Return (x, y) of the center of cell containing provided text 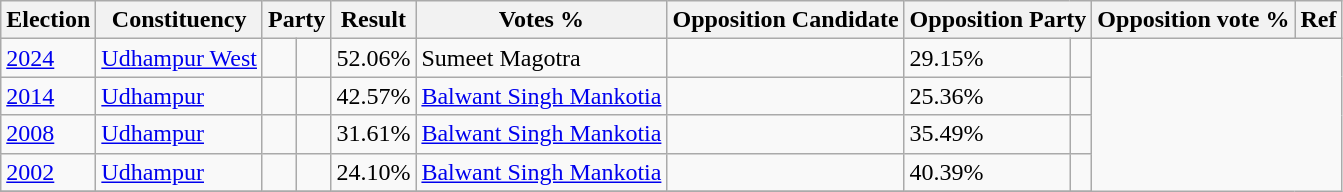
31.61% (374, 134)
42.57% (374, 96)
29.15% (987, 58)
2002 (48, 172)
52.06% (374, 58)
2008 (48, 134)
Udhampur West (180, 58)
Constituency (180, 20)
Opposition Candidate (786, 20)
25.36% (987, 96)
Opposition Party (998, 20)
40.39% (987, 172)
Result (374, 20)
Sumeet Magotra (542, 58)
Party (296, 20)
2024 (48, 58)
24.10% (374, 172)
35.49% (987, 134)
Votes % (542, 20)
Election (48, 20)
Ref (1318, 20)
2014 (48, 96)
Opposition vote % (1194, 20)
